Pinpoint the cell where the given text exists, returning its (X, Y) midpoint coordinate. 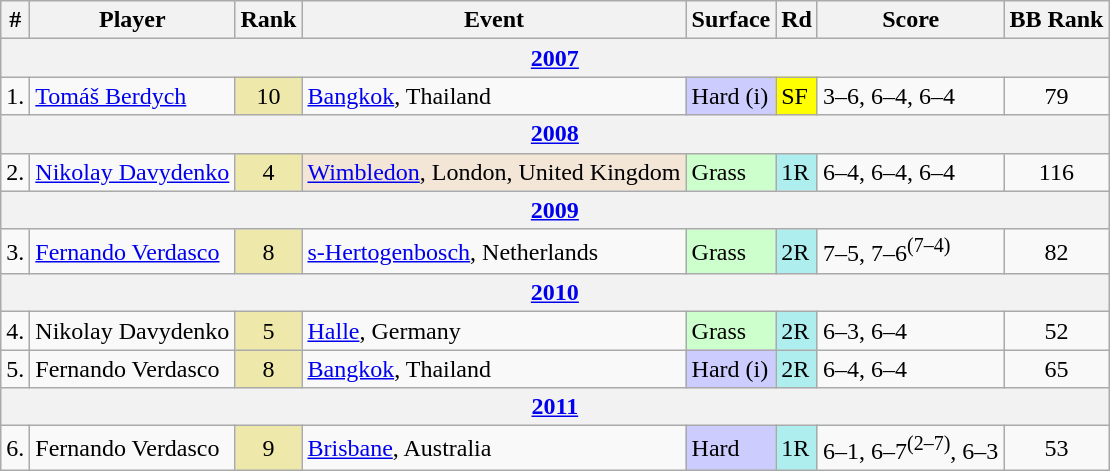
1. (16, 96)
SF (797, 96)
116 (1056, 172)
BB Rank (1056, 20)
s-Hertogenbosch, Netherlands (494, 252)
2009 (555, 210)
9 (268, 448)
6–4, 6–4 (910, 369)
2. (16, 172)
Tomáš Berdych (132, 96)
Halle, Germany (494, 331)
65 (1056, 369)
Player (132, 20)
82 (1056, 252)
Brisbane, Australia (494, 448)
2008 (555, 134)
2007 (555, 58)
6–4, 6–4, 6–4 (910, 172)
2011 (555, 407)
Hard (731, 448)
6–1, 6–7(2–7), 6–3 (910, 448)
3–6, 6–4, 6–4 (910, 96)
53 (1056, 448)
5. (16, 369)
4. (16, 331)
5 (268, 331)
Score (910, 20)
2010 (555, 293)
Surface (731, 20)
4 (268, 172)
6–3, 6–4 (910, 331)
79 (1056, 96)
# (16, 20)
3. (16, 252)
7–5, 7–6(7–4) (910, 252)
6. (16, 448)
10 (268, 96)
Wimbledon, London, United Kingdom (494, 172)
Event (494, 20)
Rd (797, 20)
52 (1056, 331)
Rank (268, 20)
